Return the (x, y) coordinate for the center point of the cell that contains the specified text.  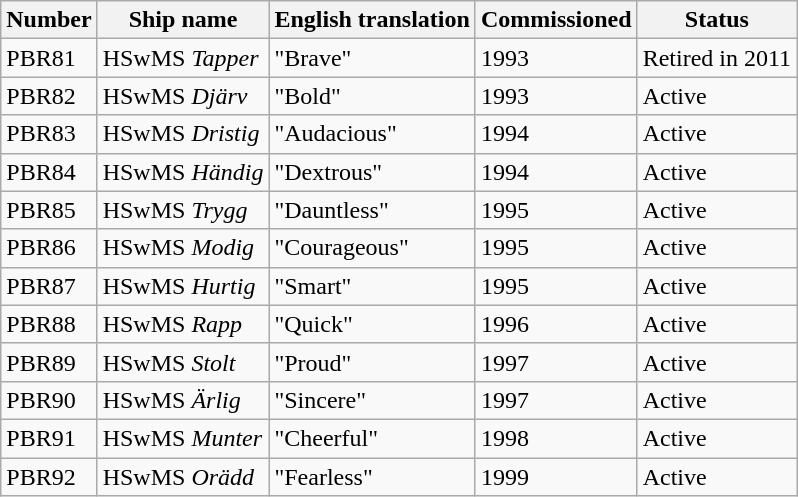
HSwMS Stolt (183, 362)
PBR85 (49, 210)
Commissioned (556, 20)
Status (716, 20)
HSwMS Rapp (183, 324)
HSwMS Orädd (183, 477)
"Proud" (372, 362)
"Dauntless" (372, 210)
HSwMS Djärv (183, 96)
HSwMS Modig (183, 248)
1998 (556, 438)
Ship name (183, 20)
PBR86 (49, 248)
"Fearless" (372, 477)
HSwMS Munter (183, 438)
PBR89 (49, 362)
PBR91 (49, 438)
PBR92 (49, 477)
English translation (372, 20)
"Smart" (372, 286)
"Dextrous" (372, 172)
PBR83 (49, 134)
1999 (556, 477)
"Sincere" (372, 400)
HSwMS Dristig (183, 134)
PBR82 (49, 96)
PBR84 (49, 172)
"Brave" (372, 58)
"Audacious" (372, 134)
PBR87 (49, 286)
HSwMS Trygg (183, 210)
Retired in 2011 (716, 58)
"Cheerful" (372, 438)
"Bold" (372, 96)
Number (49, 20)
PBR90 (49, 400)
"Courageous" (372, 248)
PBR81 (49, 58)
HSwMS Ärlig (183, 400)
1996 (556, 324)
PBR88 (49, 324)
"Quick" (372, 324)
HSwMS Händig (183, 172)
HSwMS Hurtig (183, 286)
HSwMS Tapper (183, 58)
